From the cell containing the given text, extract its center point as [X, Y] coordinate. 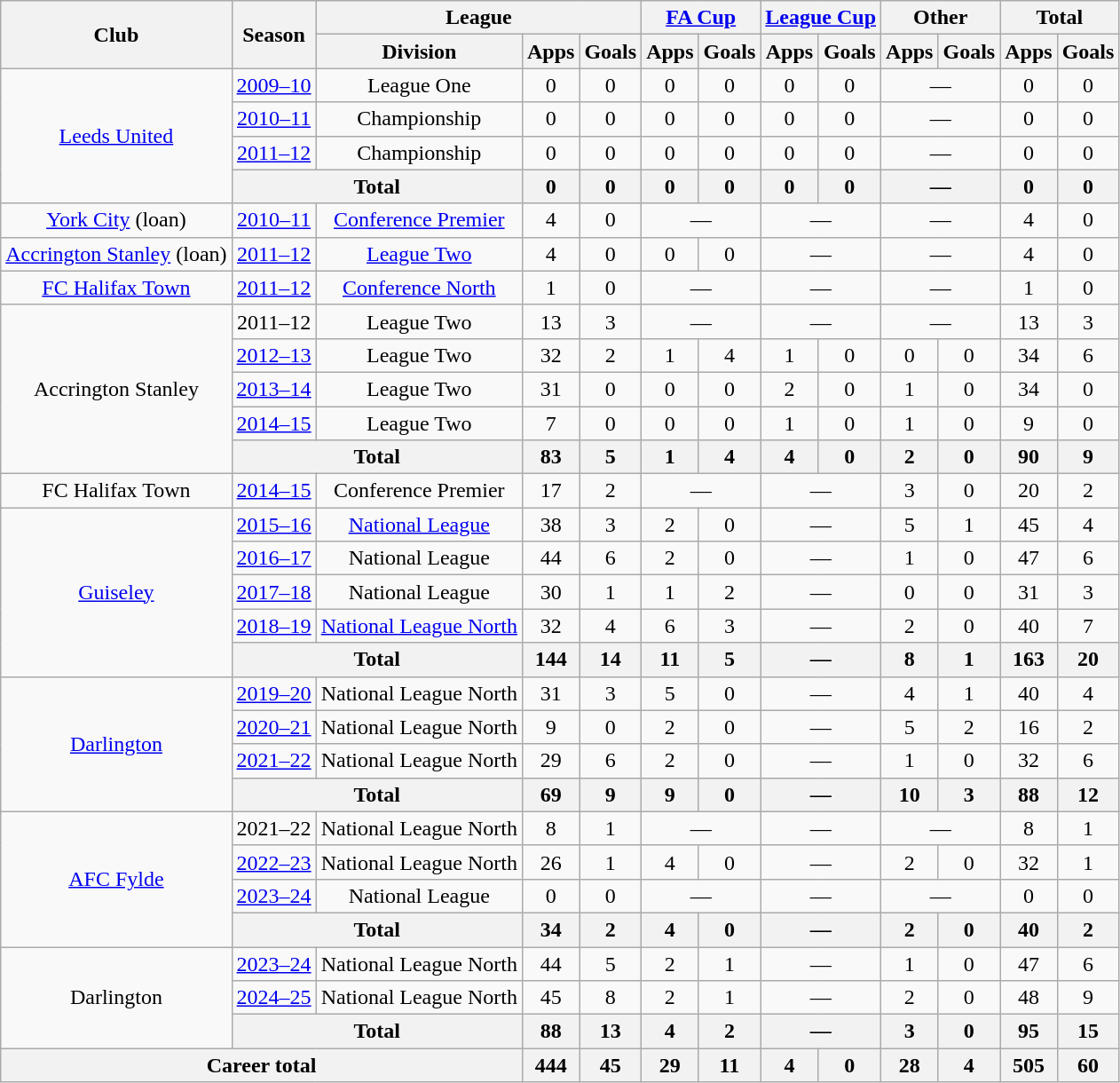
444 [550, 1065]
League One [419, 85]
144 [550, 660]
League Cup [821, 18]
Accrington Stanley [116, 389]
48 [1029, 998]
163 [1029, 660]
505 [1029, 1065]
Other [941, 18]
2015–16 [273, 525]
83 [550, 457]
2017–18 [273, 592]
FA Cup [701, 18]
Accrington Stanley (loan) [116, 254]
Conference North [419, 288]
2009–10 [273, 85]
Club [116, 35]
2024–25 [273, 998]
Guiseley [116, 592]
26 [550, 862]
2012–13 [273, 355]
2013–14 [273, 389]
2016–17 [273, 558]
15 [1088, 1032]
AFC Fylde [116, 879]
12 [1088, 794]
10 [910, 794]
Career total [262, 1065]
League [478, 18]
2018–19 [273, 626]
38 [550, 525]
17 [550, 491]
Division [419, 51]
28 [910, 1065]
95 [1029, 1032]
York City (loan) [116, 220]
14 [611, 660]
Leeds United [116, 136]
90 [1029, 457]
2020–21 [273, 727]
2019–20 [273, 693]
16 [1029, 727]
69 [550, 794]
60 [1088, 1065]
30 [550, 592]
2022–23 [273, 862]
Season [273, 35]
